Capture the cell that displays the provided text and extract its (x, y) central coordinate. 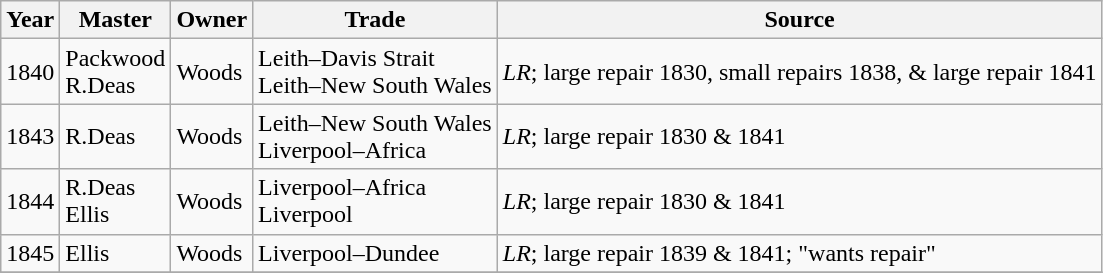
Year (30, 20)
Ellis (116, 253)
Trade (376, 20)
1844 (30, 202)
Liverpool–Dundee (376, 253)
1843 (30, 136)
LR; large repair 1839 & 1841; "wants repair" (800, 253)
R.Deas (116, 136)
R.DeasEllis (116, 202)
Owner (212, 20)
Source (800, 20)
LR; large repair 1830, small repairs 1838, & large repair 1841 (800, 72)
Master (116, 20)
1840 (30, 72)
PackwoodR.Deas (116, 72)
Leith–New South WalesLiverpool–Africa (376, 136)
1845 (30, 253)
Liverpool–AfricaLiverpool (376, 202)
Leith–Davis StraitLeith–New South Wales (376, 72)
